Detect which cell encompasses the target text, then output its [X, Y] center coordinate. 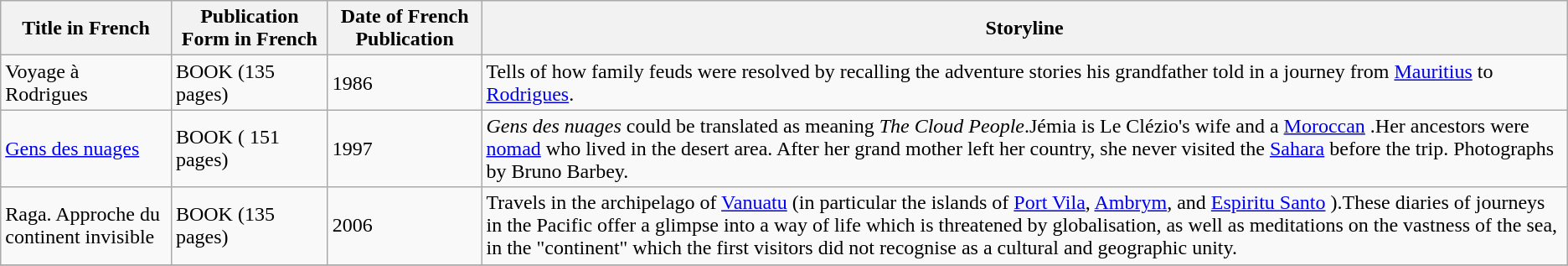
1986 [405, 82]
Date of French Publication [405, 29]
Gens des nuages [86, 149]
BOOK ( 151 pages) [250, 149]
Voyage à Rodrigues [86, 82]
Title in French [86, 29]
Raga. Approche du continent invisible [86, 226]
2006 [405, 226]
Publication Form in French [250, 29]
Tells of how family feuds were resolved by recalling the adventure stories his grandfather told in a journey from Mauritius to Rodrigues. [1024, 82]
Storyline [1024, 29]
1997 [405, 149]
